Detect which cell encompasses the target text, then output its (X, Y) center coordinate. 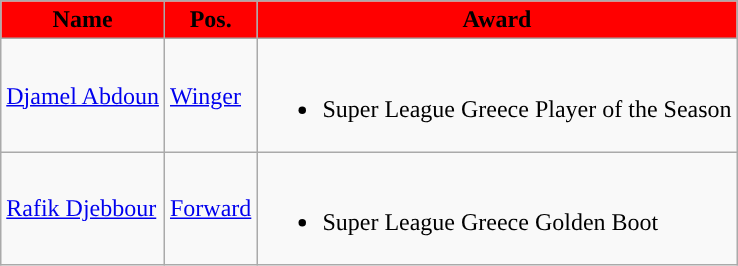
Pos. (210, 20)
Djamel Abdoun (83, 96)
Winger (210, 96)
Super League Greece Golden Boot (497, 208)
Super League Greece Player of the Season (497, 96)
Award (497, 20)
Rafik Djebbour (83, 208)
Name (83, 20)
Forward (210, 208)
